Locate the cell with the specified text and output its [X, Y] center coordinate. 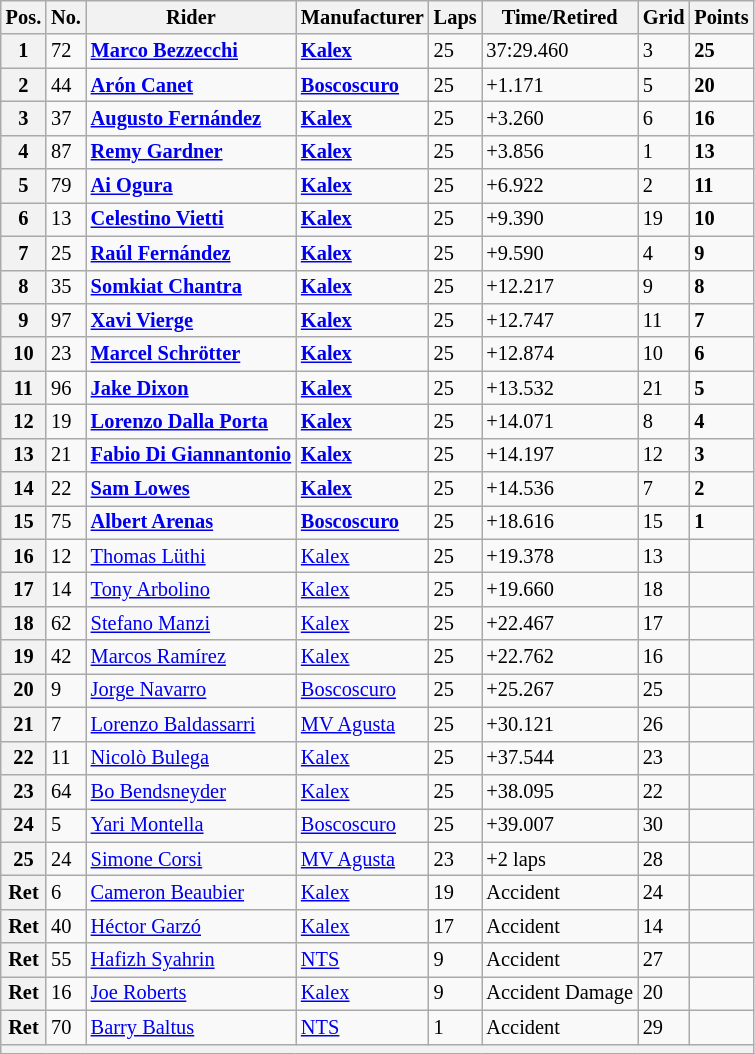
Marcel Schrötter [191, 354]
Marcos Ramírez [191, 657]
+13.532 [560, 388]
Jorge Navarro [191, 690]
+12.747 [560, 320]
Pos. [24, 17]
Jake Dixon [191, 388]
Lorenzo Dalla Porta [191, 421]
Barry Baltus [191, 1027]
Stefano Manzi [191, 623]
27 [664, 960]
97 [66, 320]
+19.660 [560, 589]
75 [66, 522]
+6.922 [560, 186]
+14.197 [560, 455]
+14.071 [560, 421]
Xavi Vierge [191, 320]
37:29.460 [560, 51]
+3.856 [560, 152]
+22.762 [560, 657]
28 [664, 859]
+3.260 [560, 118]
79 [66, 186]
+2 laps [560, 859]
42 [66, 657]
+30.121 [560, 724]
+14.536 [560, 489]
Time/Retired [560, 17]
Augusto Fernández [191, 118]
Raúl Fernández [191, 253]
37 [66, 118]
Tony Arbolino [191, 589]
+12.874 [560, 354]
64 [66, 791]
40 [66, 926]
Grid [664, 17]
87 [66, 152]
26 [664, 724]
Albert Arenas [191, 522]
+37.544 [560, 758]
Joe Roberts [191, 993]
Cameron Beaubier [191, 892]
Ai Ogura [191, 186]
Héctor Garzó [191, 926]
Points [721, 17]
Hafizh Syahrin [191, 960]
Remy Gardner [191, 152]
Thomas Lüthi [191, 556]
+39.007 [560, 825]
Lorenzo Baldassarri [191, 724]
No. [66, 17]
Fabio Di Giannantonio [191, 455]
Laps [456, 17]
Bo Bendsneyder [191, 791]
30 [664, 825]
Simone Corsi [191, 859]
+38.095 [560, 791]
+9.390 [560, 219]
96 [66, 388]
Accident Damage [560, 993]
+22.467 [560, 623]
+18.616 [560, 522]
70 [66, 1027]
Somkiat Chantra [191, 287]
+19.378 [560, 556]
+1.171 [560, 85]
Sam Lowes [191, 489]
55 [66, 960]
Rider [191, 17]
+25.267 [560, 690]
+9.590 [560, 253]
35 [66, 287]
29 [664, 1027]
Nicolò Bulega [191, 758]
+12.217 [560, 287]
Manufacturer [362, 17]
Arón Canet [191, 85]
Yari Montella [191, 825]
Celestino Vietti [191, 219]
44 [66, 85]
62 [66, 623]
Marco Bezzecchi [191, 51]
72 [66, 51]
